Find where the given text appears and provide that cell's center as [X, Y] coordinate. 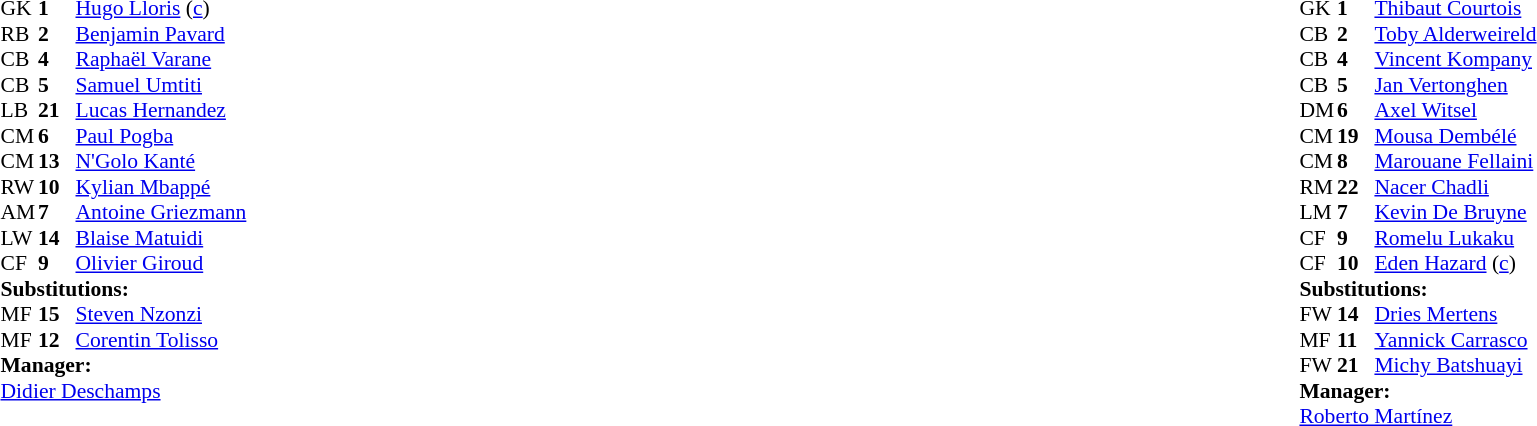
N'Golo Kanté [162, 161]
Steven Nzonzi [162, 315]
Olivier Giroud [162, 263]
Michy Batshuayi [1455, 365]
Eden Hazard (c) [1455, 263]
RB [19, 34]
LB [19, 111]
DM [1318, 111]
RM [1318, 187]
Axel Witsel [1455, 111]
Toby Alderweireld [1455, 34]
11 [1356, 340]
12 [57, 340]
19 [1356, 136]
LM [1318, 213]
Corentin Tolisso [162, 340]
Antoine Griezmann [162, 213]
Vincent Kompany [1455, 59]
Didier Deschamps [123, 391]
Samuel Umtiti [162, 85]
AM [19, 213]
Lucas Hernandez [162, 111]
Mousa Dembélé [1455, 136]
Benjamin Pavard [162, 34]
Jan Vertonghen [1455, 85]
Yannick Carrasco [1455, 340]
RW [19, 187]
22 [1356, 187]
8 [1356, 161]
Dries Mertens [1455, 315]
Raphaël Varane [162, 59]
Marouane Fellaini [1455, 161]
15 [57, 315]
13 [57, 161]
Blaise Matuidi [162, 238]
Kevin De Bruyne [1455, 213]
Nacer Chadli [1455, 187]
Kylian Mbappé [162, 187]
LW [19, 238]
Paul Pogba [162, 136]
Romelu Lukaku [1455, 238]
